Scan for the cell matching the given text and deliver its (x, y) coordinate at center. 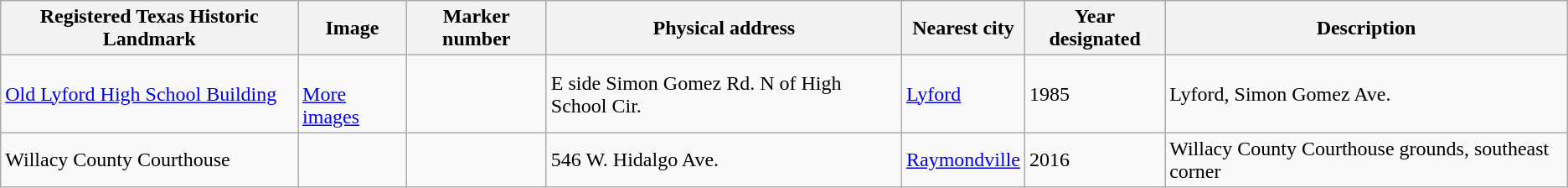
Description (1367, 29)
Willacy County Courthouse (149, 159)
Image (353, 29)
More images (353, 94)
Registered Texas Historic Landmark (149, 29)
2016 (1096, 159)
Marker number (476, 29)
1985 (1096, 94)
546 W. Hidalgo Ave. (724, 159)
Nearest city (963, 29)
Year designated (1096, 29)
Raymondville (963, 159)
Lyford (963, 94)
E side Simon Gomez Rd. N of High School Cir. (724, 94)
Lyford, Simon Gomez Ave. (1367, 94)
Physical address (724, 29)
Old Lyford High School Building (149, 94)
Willacy County Courthouse grounds, southeast corner (1367, 159)
